Identify which cell holds the provided text, then report its (X, Y) central coordinate. 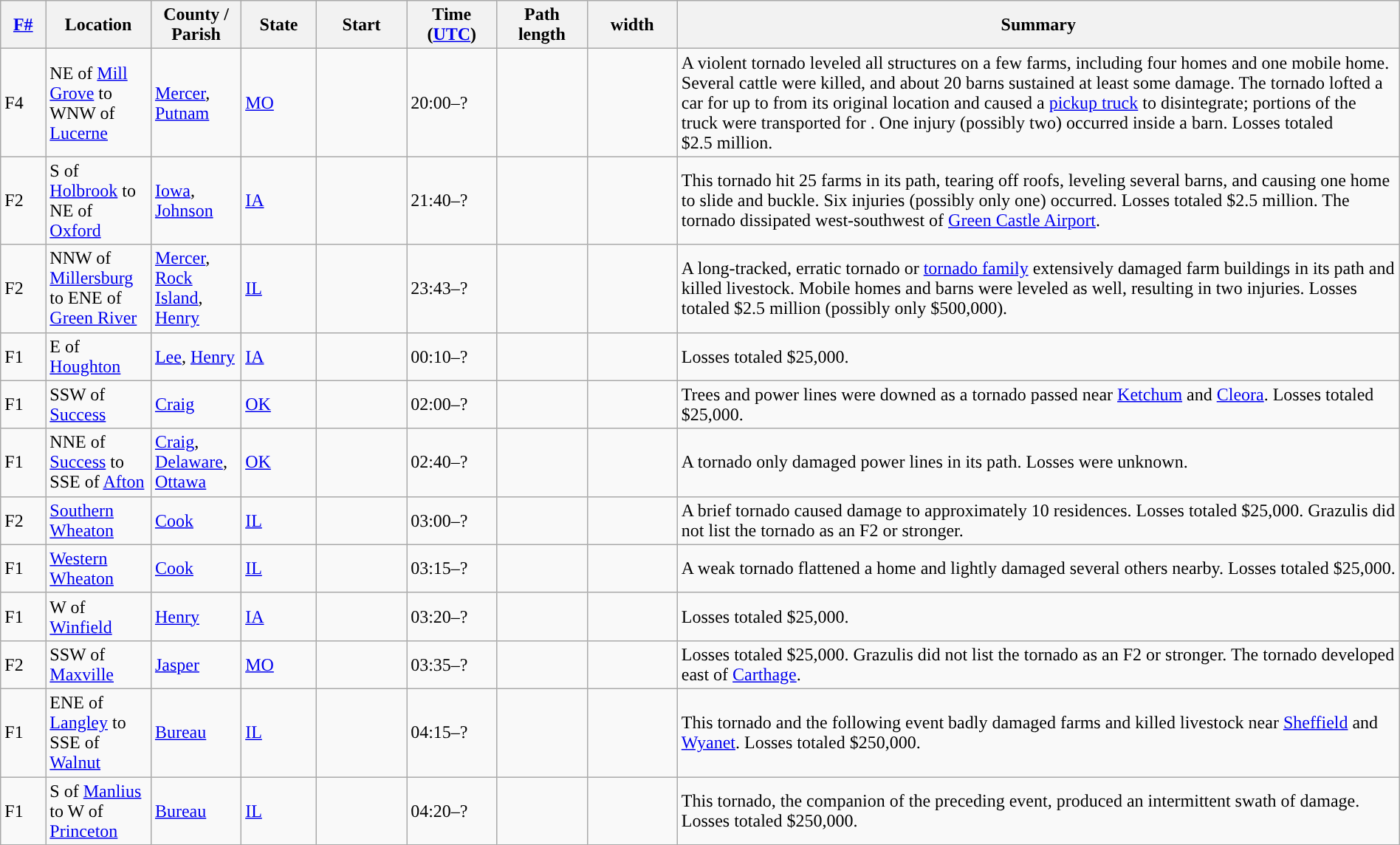
03:00–? (452, 520)
State (279, 25)
Trees and power lines were downed as a tornado passed near Ketchum and Cleora. Losses totaled $25,000. (1038, 405)
Southern Wheaton (99, 520)
W of Winfield (99, 616)
Henry (196, 616)
Iowa, Johnson (196, 201)
Jasper (196, 665)
width (632, 25)
20:00–? (452, 103)
Craig, Delaware, Ottawa (196, 462)
ENE of Langley to SSE of Walnut (99, 733)
NE of Mill Grove to WNW of Lucerne (99, 103)
County / Parish (196, 25)
A brief tornado caused damage to approximately 10 residences. Losses totaled $25,000. Grazulis did not list the tornado as an F2 or stronger. (1038, 520)
Location (99, 25)
21:40–? (452, 201)
02:40–? (452, 462)
Start (361, 25)
This tornado and the following event badly damaged farms and killed livestock near Sheffield and Wyanet. Losses totaled $250,000. (1038, 733)
Craig (196, 405)
Losses totaled $25,000. Grazulis did not list the tornado as an F2 or stronger. The tornado developed east of Carthage. (1038, 665)
Mercer, Putnam (196, 103)
A weak tornado flattened a home and lightly damaged several others nearby. Losses totaled $25,000. (1038, 569)
03:15–? (452, 569)
A tornado only damaged power lines in its path. Losses were unknown. (1038, 462)
S of Manlius to W of Princeton (99, 811)
Western Wheaton (99, 569)
04:15–? (452, 733)
SSW of Success (99, 405)
Lee, Henry (196, 356)
Mercer, Rock Island, Henry (196, 288)
Time (UTC) (452, 25)
SSW of Maxville (99, 665)
04:20–? (452, 811)
03:20–? (452, 616)
03:35–? (452, 665)
23:43–? (452, 288)
This tornado, the companion of the preceding event, produced an intermittent swath of damage. Losses totaled $250,000. (1038, 811)
02:00–? (452, 405)
00:10–? (452, 356)
NNE of Success to SSE of Afton (99, 462)
E of Houghton (99, 356)
S of Holbrook to NE of Oxford (99, 201)
NNW of Millersburg to ENE of Green River (99, 288)
Summary (1038, 25)
F4 (24, 103)
Path length (542, 25)
F# (24, 25)
